From the cell containing the given text, extract its center point as [x, y] coordinate. 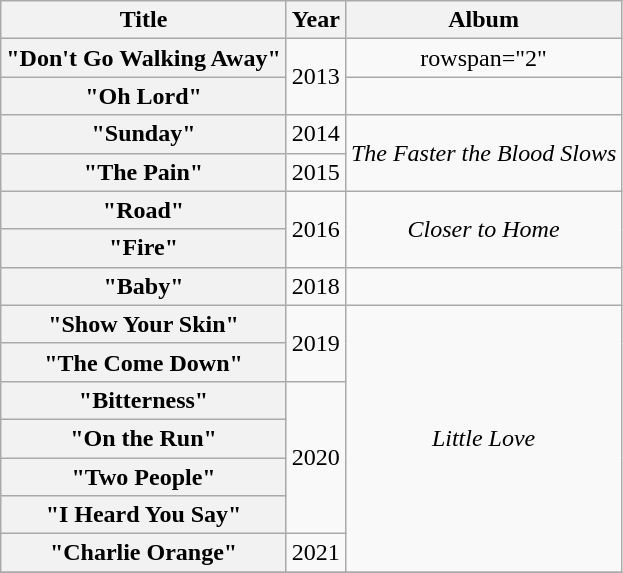
2019 [316, 343]
Little Love [483, 438]
Year [316, 20]
"On the Run" [144, 438]
"Road" [144, 210]
2018 [316, 286]
2020 [316, 457]
"Oh Lord" [144, 96]
"Don't Go Walking Away" [144, 58]
rowspan="2" [483, 58]
"I Heard You Say" [144, 515]
"Baby" [144, 286]
2014 [316, 134]
2013 [316, 77]
"Sunday" [144, 134]
"Bitterness" [144, 400]
Album [483, 20]
Title [144, 20]
"Charlie Orange" [144, 553]
"Two People" [144, 477]
2016 [316, 229]
2021 [316, 553]
"Fire" [144, 248]
The Faster the Blood Slows [483, 153]
Closer to Home [483, 229]
"The Come Down" [144, 362]
"The Pain" [144, 172]
2015 [316, 172]
"Show Your Skin" [144, 324]
